Scan for the cell matching the given text and deliver its [x, y] coordinate at center. 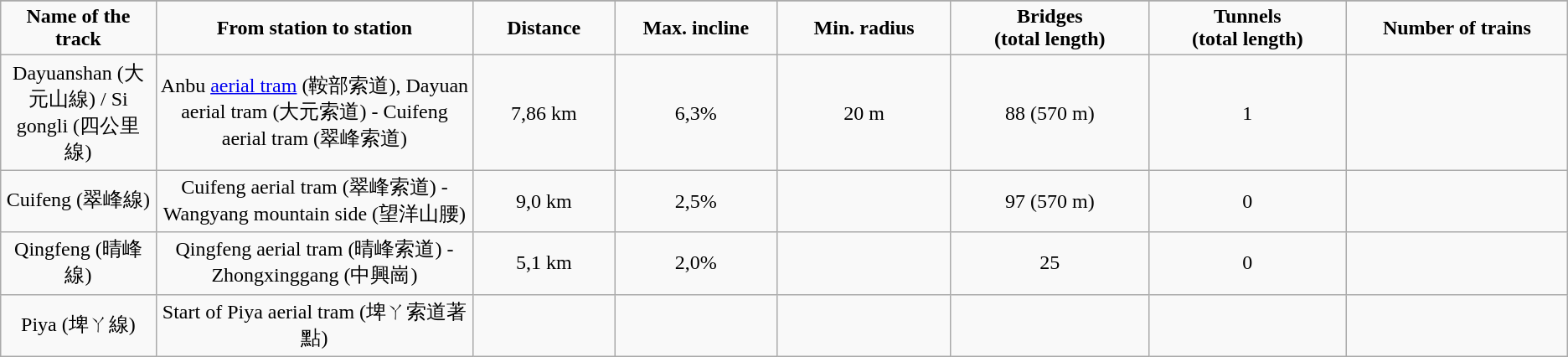
Cuifeng (翠峰線) [79, 201]
Anbu aerial tram (鞍部索道), Dayuan aerial tram (大元索道) - Cuifeng aerial tram (翠峰索道) [315, 112]
7,86 km [544, 112]
Start of Piya aerial tram (埤ㄚ索道著點) [315, 325]
2,5% [696, 201]
20 m [864, 112]
Dayuanshan (大元山線) / Si gongli (四公里線) [79, 112]
97 (570 m) [1050, 201]
Name of the track [79, 28]
9,0 km [544, 201]
Number of trains [1457, 28]
88 (570 m) [1050, 112]
Tunnels (total length) [1247, 28]
Bridges (total length) [1050, 28]
25 [1050, 263]
6,3% [696, 112]
Distance [544, 28]
5,1 km [544, 263]
Qingfeng (晴峰線) [79, 263]
Qingfeng aerial tram (晴峰索道) - Zhongxinggang (中興崗) [315, 263]
Max. incline [696, 28]
From station to station [315, 28]
2,0% [696, 263]
1 [1247, 112]
Cuifeng aerial tram (翠峰索道) - Wangyang mountain side (望洋山腰) [315, 201]
Piya (埤ㄚ線) [79, 325]
Min. radius [864, 28]
